Find where the given text appears and provide that cell's center as [X, Y] coordinate. 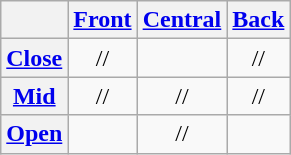
Central [182, 20]
Front [102, 20]
Open [34, 134]
Back [258, 20]
Close [34, 58]
Mid [34, 96]
